Identify which cell holds the provided text, then report its [x, y] central coordinate. 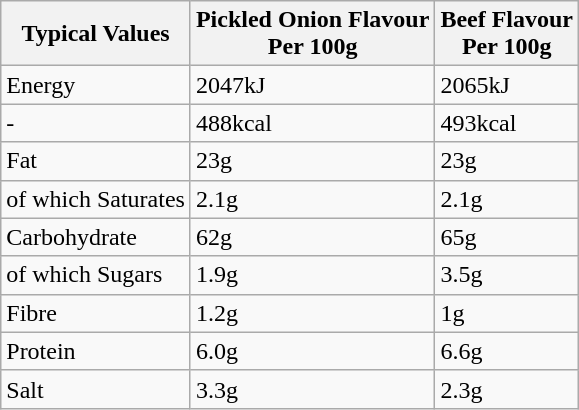
2047kJ [312, 85]
of which Saturates [96, 199]
of which Sugars [96, 275]
6.6g [507, 351]
2065kJ [507, 85]
493kcal [507, 123]
- [96, 123]
1.2g [312, 313]
Beef FlavourPer 100g [507, 34]
Fibre [96, 313]
Pickled Onion FlavourPer 100g [312, 34]
1g [507, 313]
Fat [96, 161]
3.5g [507, 275]
Salt [96, 389]
Protein [96, 351]
488kcal [312, 123]
Typical Values [96, 34]
2.3g [507, 389]
62g [312, 237]
Energy [96, 85]
1.9g [312, 275]
65g [507, 237]
6.0g [312, 351]
3.3g [312, 389]
Carbohydrate [96, 237]
